Determine the [x, y] coordinate at the center of the cell enclosing the given text.  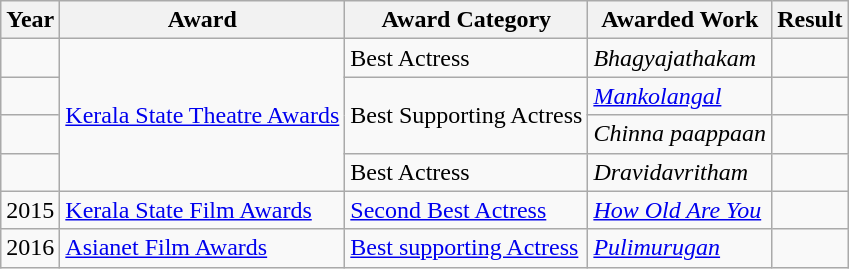
Kerala State Film Awards [202, 210]
Mankolangal [680, 96]
Award Category [466, 20]
Asianet Film Awards [202, 248]
Awarded Work [680, 20]
Second Best Actress [466, 210]
Best supporting Actress [466, 248]
2016 [30, 248]
Chinna paappaan [680, 134]
How Old Are You [680, 210]
Kerala State Theatre Awards [202, 115]
Bhagyajathakam [680, 58]
Award [202, 20]
Dravidavritham [680, 172]
Year [30, 20]
Best Supporting Actress [466, 115]
2015 [30, 210]
Pulimurugan [680, 248]
Result [810, 20]
